Search for the cell housing the specified text and yield its [x, y] center coordinate. 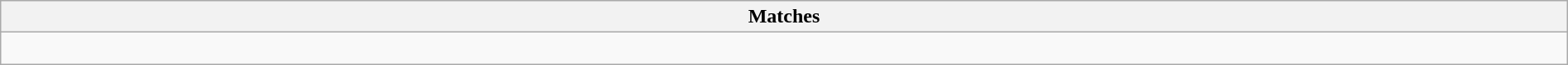
Matches [784, 17]
